Return [x, y] of the center of cell containing provided text 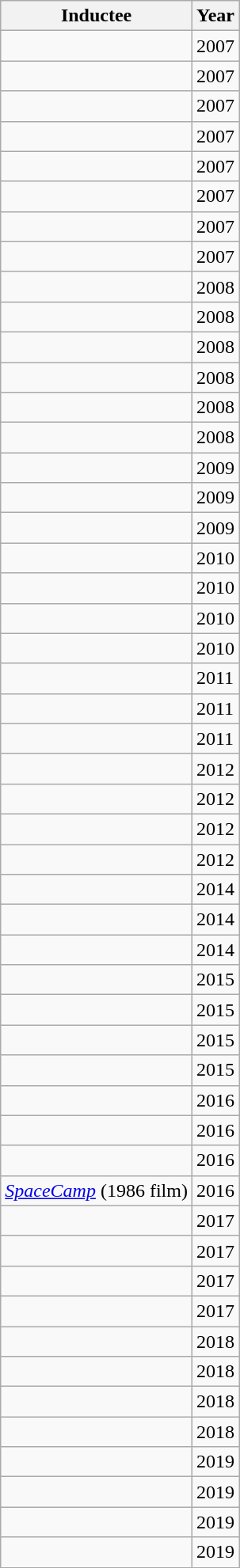
SpaceCamp (1986 film) [97, 1190]
Year [215, 16]
Inductee [97, 16]
